Determine the (x, y) coordinate at the center of the cell enclosing the given text.  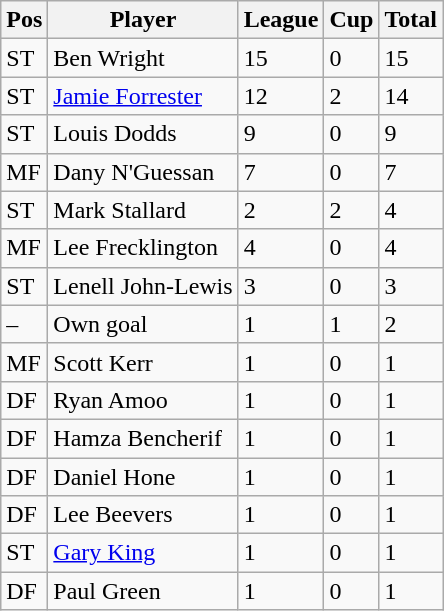
Mark Stallard (143, 210)
12 (281, 96)
Jamie Forrester (143, 96)
Cup (352, 20)
Louis Dodds (143, 134)
Ben Wright (143, 58)
Total (411, 20)
14 (411, 96)
– (24, 324)
Gary King (143, 553)
Pos (24, 20)
League (281, 20)
Own goal (143, 324)
Lee Beevers (143, 515)
Daniel Hone (143, 477)
Lee Frecklington (143, 248)
Dany N'Guessan (143, 172)
Player (143, 20)
Hamza Bencherif (143, 438)
Scott Kerr (143, 362)
Ryan Amoo (143, 400)
Lenell John-Lewis (143, 286)
Paul Green (143, 591)
